Scan for the cell matching the given text and deliver its [X, Y] coordinate at center. 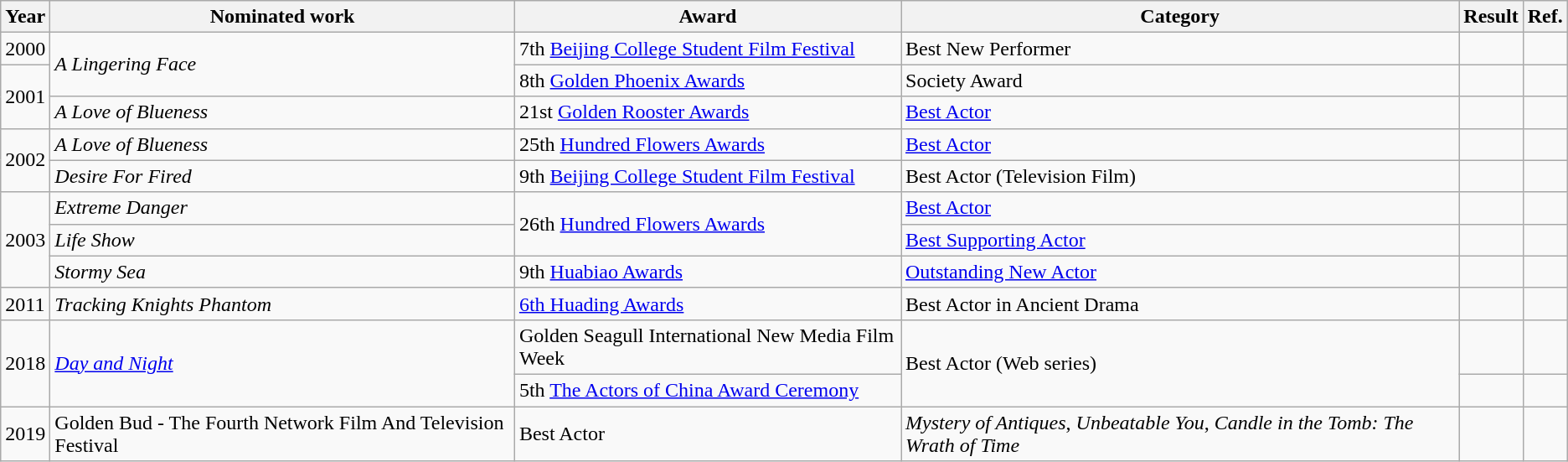
Society Award [1180, 80]
Golden Seagull International New Media Film Week [707, 347]
A Lingering Face [283, 65]
7th Beijing College Student Film Festival [707, 49]
Day and Night [283, 362]
9th Beijing College Student Film Festival [707, 176]
Best Supporting Actor [1180, 240]
Tracking Knights Phantom [283, 304]
9th Huabiao Awards [707, 272]
Best New Performer [1180, 49]
Life Show [283, 240]
6th Huading Awards [707, 304]
8th Golden Phoenix Awards [707, 80]
Desire For Fired [283, 176]
Mystery of Antiques, Unbeatable You, Candle in the Tomb: The Wrath of Time [1180, 433]
2001 [25, 96]
Best Actor in Ancient Drama [1180, 304]
Ref. [1545, 17]
5th The Actors of China Award Ceremony [707, 390]
Best Actor (Web series) [1180, 362]
Category [1180, 17]
2019 [25, 433]
2003 [25, 240]
Best Actor (Television Film) [1180, 176]
Stormy Sea [283, 272]
Award [707, 17]
21st Golden Rooster Awards [707, 112]
2018 [25, 362]
Nominated work [283, 17]
26th Hundred Flowers Awards [707, 224]
2011 [25, 304]
2002 [25, 160]
Extreme Danger [283, 208]
25th Hundred Flowers Awards [707, 144]
2000 [25, 49]
Golden Bud - The Fourth Network Film And Television Festival [283, 433]
Outstanding New Actor [1180, 272]
Result [1491, 17]
Year [25, 17]
